Detect which cell encompasses the target text, then output its (X, Y) center coordinate. 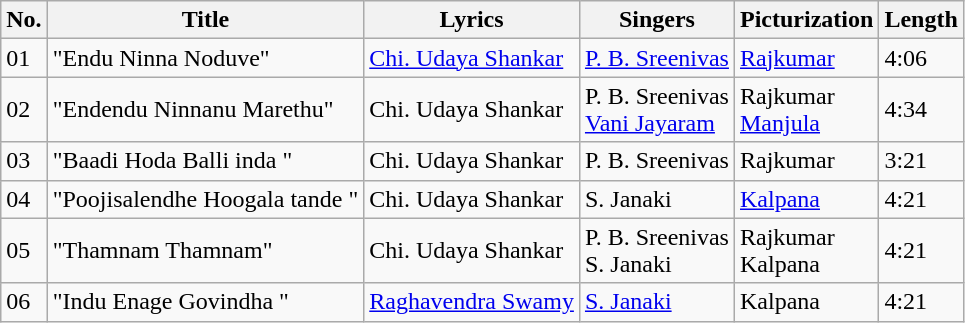
02 (24, 110)
03 (24, 161)
Lyrics (472, 20)
4:06 (921, 58)
05 (24, 250)
"Endu Ninna Noduve" (206, 58)
RajkumarManjula (806, 110)
P. B. SreenivasVani Jayaram (656, 110)
Title (206, 20)
"Indu Enage Govindha " (206, 302)
Singers (656, 20)
4:34 (921, 110)
"Baadi Hoda Balli inda " (206, 161)
Picturization (806, 20)
RajkumarKalpana (806, 250)
"Thamnam Thamnam" (206, 250)
3:21 (921, 161)
Length (921, 20)
04 (24, 199)
"Endendu Ninnanu Marethu" (206, 110)
No. (24, 20)
Raghavendra Swamy (472, 302)
01 (24, 58)
"Poojisalendhe Hoogala tande " (206, 199)
06 (24, 302)
P. B. SreenivasS. Janaki (656, 250)
